Locate the cell with the specified text and output its [X, Y] center coordinate. 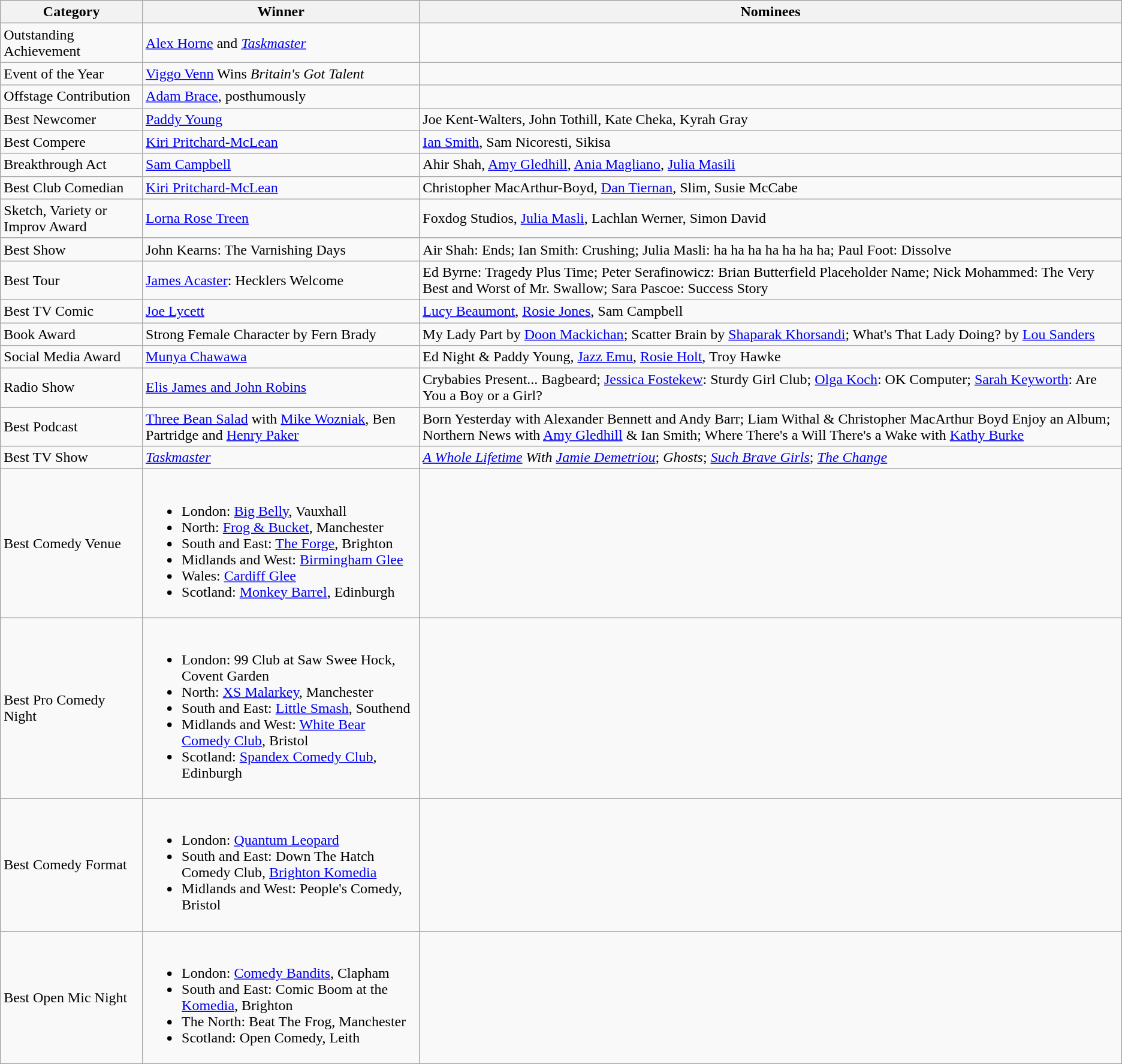
John Kearns: The Varnishing Days [281, 249]
Strong Female Character by Fern Brady [281, 334]
Nominees [771, 12]
Best Pro Comedy Night [72, 708]
Adam Brace, posthumously [281, 96]
Best Show [72, 249]
A Whole Lifetime With Jamie Demetriou; Ghosts; Such Brave Girls; The Change [771, 458]
Viggo Venn Wins Britain's Got Talent [281, 74]
Best TV Comic [72, 311]
Social Media Award [72, 357]
Taskmaster [281, 458]
Best Podcast [72, 427]
Best Tour [72, 280]
Best Club Comedian [72, 188]
Paddy Young [281, 119]
Lucy Beaumont, Rosie Jones, Sam Campbell [771, 311]
Crybabies Present... Bagbeard; Jessica Fostekew: Sturdy Girl Club; Olga Koch: OK Computer; Sarah Keyworth: Are You a Boy or a Girl? [771, 388]
Best TV Show [72, 458]
Christopher MacArthur-Boyd, Dan Tiernan, Slim, Susie McCabe [771, 188]
Munya Chawawa [281, 357]
London: Comedy Bandits, ClaphamSouth and East: Comic Boom at the Komedia, BrightonThe North: Beat The Frog, ManchesterScotland: Open Comedy, Leith [281, 997]
Best Comedy Venue [72, 543]
Event of the Year [72, 74]
Elis James and John Robins [281, 388]
Best Compere [72, 142]
Best Newcomer [72, 119]
Sam Campbell [281, 165]
Best Open Mic Night [72, 997]
My Lady Part by Doon Mackichan; Scatter Brain by Shaparak Khorsandi; What's That Lady Doing? by Lou Sanders [771, 334]
Sketch, Variety or Improv Award [72, 218]
Book Award [72, 334]
Foxdog Studios, Julia Masli, Lachlan Werner, Simon David [771, 218]
Joe Kent-Walters, John Tothill, Kate Cheka, Kyrah Gray [771, 119]
Three Bean Salad with Mike Wozniak, Ben Partridge and Henry Paker [281, 427]
Category [72, 12]
Best Comedy Format [72, 865]
Alex Horne and Taskmaster [281, 43]
Offstage Contribution [72, 96]
Ian Smith, Sam Nicoresti, Sikisa [771, 142]
Outstanding Achievement [72, 43]
Breakthrough Act [72, 165]
Ed Night & Paddy Young, Jazz Emu, Rosie Holt, Troy Hawke [771, 357]
Ahir Shah, Amy Gledhill, Ania Magliano, Julia Masili [771, 165]
Lorna Rose Treen [281, 218]
James Acaster: Hecklers Welcome [281, 280]
London: Quantum LeopardSouth and East: Down The Hatch Comedy Club, Brighton KomediaMidlands and West: People's Comedy, Bristol [281, 865]
Winner [281, 12]
Radio Show [72, 388]
Joe Lycett [281, 311]
Air Shah: Ends; Ian Smith: Crushing; Julia Masli: ha ha ha ha ha ha ha; Paul Foot: Dissolve [771, 249]
